Locate the cell with the specified text and output its (x, y) center coordinate. 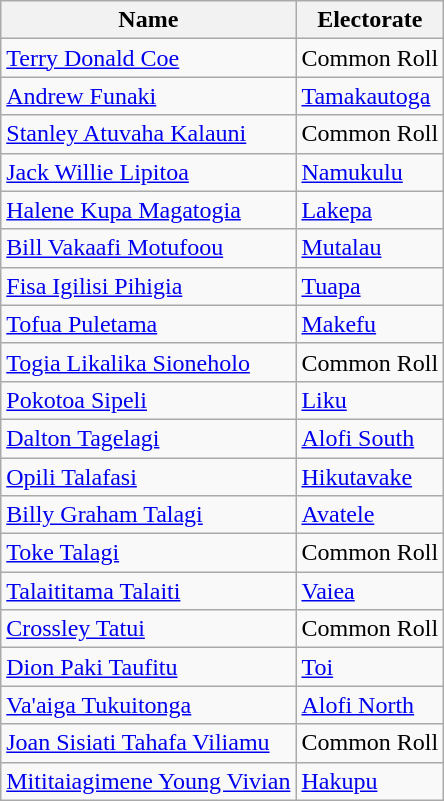
Dalton Tagelagi (148, 438)
Crossley Tatui (148, 629)
Fisa Igilisi Pihigia (148, 286)
Hikutavake (370, 477)
Makefu (370, 324)
Pokotoa Sipeli (148, 400)
Andrew Funaki (148, 96)
Opili Talafasi (148, 477)
Lakepa (370, 210)
Alofi South (370, 438)
Halene Kupa Magatogia (148, 210)
Talaititama Talaiti (148, 591)
Stanley Atuvaha Kalauni (148, 134)
Joan Sisiati Tahafa Viliamu (148, 743)
Toke Talagi (148, 553)
Mutalau (370, 248)
Togia Likalika Sioneholo (148, 362)
Alofi North (370, 705)
Namukulu (370, 172)
Vaiea (370, 591)
Billy Graham Talagi (148, 515)
Name (148, 20)
Dion Paki Taufitu (148, 667)
Liku (370, 400)
Avatele (370, 515)
Va'aiga Tukuitonga (148, 705)
Hakupu (370, 781)
Electorate (370, 20)
Tuapa (370, 286)
Jack Willie Lipitoa (148, 172)
Toi (370, 667)
Bill Vakaafi Motufoou (148, 248)
Mititaiagimene Young Vivian (148, 781)
Tamakautoga (370, 96)
Terry Donald Coe (148, 58)
Tofua Puletama (148, 324)
